Pinpoint the cell where the given text exists, returning its (x, y) midpoint coordinate. 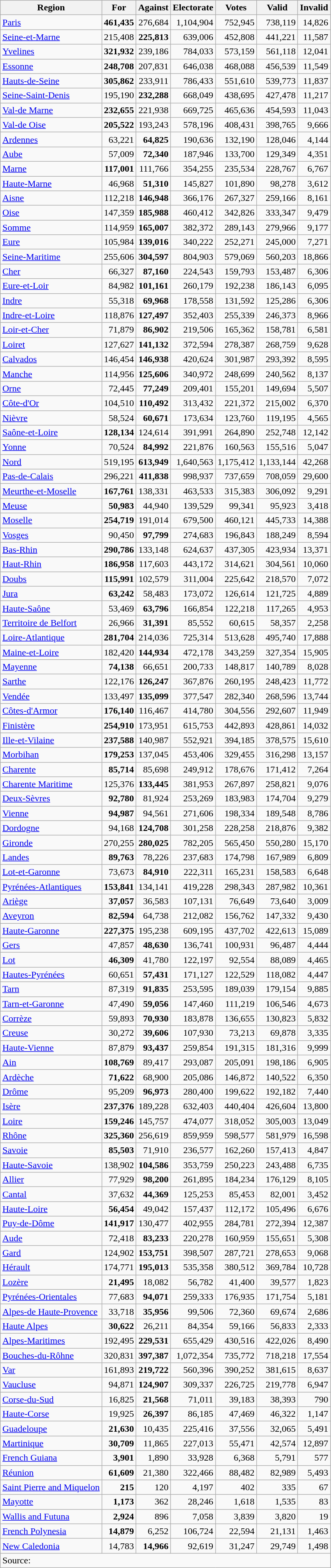
56,833 (277, 1326)
Haute-Garonne (51, 931)
278,387 (236, 344)
146,454 (119, 359)
1,173 (119, 1502)
3,820 (277, 1516)
38,393 (277, 1399)
4,351 (314, 154)
167,989 (277, 857)
87,879 (119, 1048)
85,453 (236, 1194)
259,854 (193, 1048)
Haute-Vienne (51, 1048)
63,796 (154, 608)
70,524 (119, 447)
47,490 (119, 1004)
104,510 (119, 403)
56,454 (119, 1209)
88,482 (236, 1473)
9,885 (314, 989)
301,987 (236, 359)
Loire-Atlantique (51, 637)
1,640,563 (193, 462)
183,878 (193, 1018)
Pas-de-Calais (51, 476)
301,258 (193, 828)
398,765 (277, 125)
72,340 (154, 154)
39,183 (236, 1399)
340,972 (193, 374)
104,586 (154, 1165)
561,118 (277, 52)
Pyrénées-Atlantiques (51, 886)
Oise (51, 213)
381,953 (193, 784)
7,058 (193, 1516)
101,161 (154, 286)
352,403 (193, 315)
419,228 (193, 886)
254,910 (119, 725)
106,546 (277, 1004)
200,733 (193, 667)
12,142 (314, 433)
13,157 (314, 755)
Mayenne (51, 667)
Moselle (51, 520)
94,871 (119, 1385)
669,725 (193, 110)
145,827 (193, 184)
140,789 (277, 667)
124,907 (154, 1385)
92,554 (236, 960)
6,368 (236, 1458)
279,966 (277, 227)
83 (314, 1502)
138,331 (154, 491)
271,606 (193, 813)
237,683 (193, 857)
58,483 (154, 593)
598,577 (236, 1136)
93,437 (154, 1048)
Gard (51, 1253)
162,260 (236, 1150)
47,469 (236, 1414)
14,388 (314, 520)
141,917 (119, 1224)
408,431 (236, 125)
804,903 (193, 257)
41,780 (154, 960)
259,333 (193, 1297)
Cher (51, 271)
8,105 (314, 1180)
11,549 (314, 66)
198,186 (277, 1062)
443,172 (193, 564)
51,310 (154, 184)
254,719 (119, 520)
11,865 (154, 1443)
452,808 (236, 37)
64,825 (154, 139)
Territoire de Belfort (51, 623)
126,247 (154, 682)
84,910 (154, 872)
6,767 (314, 169)
Yvelines (51, 52)
245,000 (277, 242)
132,190 (236, 139)
73,640 (277, 901)
31,391 (154, 623)
26,211 (154, 1326)
2,924 (119, 1516)
465,636 (236, 110)
21,568 (154, 1399)
53,469 (119, 608)
28,246 (193, 1502)
624,637 (193, 550)
85,503 (119, 1150)
9,430 (314, 916)
573,159 (236, 52)
119,195 (277, 418)
Isère (51, 1106)
192,182 (277, 1092)
8,786 (314, 813)
1,175,412 (236, 462)
437,702 (236, 931)
219,778 (277, 1385)
Creuse (51, 1033)
Manche (51, 374)
3,839 (236, 1516)
423,934 (277, 550)
139,529 (193, 506)
460,121 (236, 520)
519,195 (119, 462)
120 (154, 1487)
86,185 (193, 1414)
260,179 (193, 286)
73,673 (119, 872)
440,404 (236, 1106)
Eure (51, 242)
174,798 (236, 857)
5,308 (314, 1238)
67 (314, 1487)
189,039 (236, 989)
146,938 (154, 359)
613,949 (154, 462)
94,168 (119, 828)
Allier (51, 1180)
26,966 (119, 623)
83,233 (154, 1238)
Valid (277, 8)
14,879 (119, 1531)
253,595 (193, 989)
105,496 (277, 1209)
Morbihan (51, 755)
Haute-Corse (51, 1414)
178,676 (236, 769)
85,698 (154, 769)
422,026 (277, 1341)
42,268 (314, 462)
7,440 (314, 1092)
32,065 (277, 1429)
60,651 (119, 975)
59,166 (236, 1326)
176,140 (119, 711)
155,516 (277, 447)
Votes (236, 8)
46,968 (119, 184)
Electorate (193, 8)
287,721 (236, 1253)
Saône-et-Loire (51, 433)
156,762 (236, 916)
426,604 (277, 1106)
6,581 (314, 330)
88,089 (277, 960)
9,279 (314, 799)
192,495 (119, 1341)
474,077 (193, 1121)
138,902 (119, 1165)
255,339 (236, 315)
153,487 (277, 271)
11,043 (314, 110)
287,982 (277, 886)
5,491 (314, 1429)
205,522 (119, 125)
248,708 (119, 66)
382,372 (193, 227)
8,966 (314, 315)
1,072,354 (193, 1355)
153,751 (154, 1253)
Ille-et-Vilaine (51, 740)
55,318 (119, 301)
Yonne (51, 447)
381,615 (277, 1370)
9,076 (314, 784)
87,160 (154, 271)
560,396 (193, 1370)
112,218 (119, 198)
252,748 (277, 433)
Loiret (51, 344)
321,932 (119, 52)
159,793 (236, 271)
42,574 (277, 1443)
Jura (51, 593)
Seine-Saint-Denis (51, 95)
5,181 (314, 1297)
311,004 (193, 579)
186,143 (277, 286)
Val-de Oise (51, 125)
30,622 (119, 1326)
4,673 (314, 1004)
84,982 (119, 286)
58,357 (277, 623)
Lozère (51, 1282)
18,866 (314, 257)
46,309 (119, 960)
378,575 (277, 740)
84,354 (193, 1326)
17,888 (314, 637)
3,418 (314, 506)
304,561 (277, 564)
298,343 (236, 886)
292,607 (277, 711)
56,782 (193, 1282)
131,592 (236, 301)
535,358 (193, 1267)
69,674 (277, 1311)
85,552 (193, 623)
114,959 (119, 227)
1,463 (314, 1531)
165,362 (236, 330)
280,400 (193, 1092)
Meurthe-et-Moselle (51, 491)
63,242 (119, 593)
4,144 (314, 139)
107,930 (193, 1033)
224,543 (193, 271)
236,577 (193, 1150)
14,966 (154, 1546)
31,247 (236, 1546)
377,547 (193, 696)
117,001 (119, 169)
125,253 (193, 1194)
8,137 (314, 374)
Seine-Maritime (51, 257)
21,131 (277, 1531)
125,286 (277, 301)
214,036 (154, 637)
220,278 (193, 1238)
Doubs (51, 579)
77,683 (119, 1297)
19,925 (119, 1414)
10,728 (314, 1267)
579,069 (236, 257)
5,493 (314, 1473)
215,002 (277, 403)
293,087 (193, 1062)
94,561 (154, 813)
153,841 (119, 886)
314,621 (236, 564)
786,433 (193, 81)
183,983 (236, 799)
304,556 (236, 711)
Réunion (51, 1473)
128,134 (119, 433)
221,938 (154, 110)
2,258 (314, 623)
Ardennes (51, 139)
609,195 (193, 931)
7,271 (314, 242)
Bouches-du-Rôhne (51, 1355)
124,708 (154, 828)
133,148 (154, 550)
1,618 (236, 1502)
1,535 (277, 1502)
422,613 (277, 931)
438,695 (236, 95)
Saint Pierre and Miquelon (51, 1487)
655,429 (193, 1341)
278,653 (277, 1253)
258,821 (277, 784)
259,166 (277, 198)
394,185 (236, 740)
158,583 (277, 872)
193,243 (154, 125)
Deux-Sèvres (51, 799)
539,773 (277, 81)
122,197 (193, 960)
60,615 (236, 623)
495,740 (277, 637)
441,221 (277, 37)
123,760 (236, 418)
Alpes-de Haute-Provence (51, 1311)
896 (154, 1516)
411,838 (154, 476)
264,890 (236, 433)
581,979 (277, 1136)
37,632 (119, 1194)
134,141 (154, 886)
14,826 (314, 22)
225,642 (236, 579)
95,923 (277, 506)
Puy-de-Dôme (51, 1224)
11,772 (314, 682)
70,930 (154, 1018)
Tarn-et-Garonne (51, 1004)
255,606 (119, 257)
397,387 (154, 1355)
313,432 (193, 403)
106,724 (193, 1531)
253,269 (193, 799)
11,837 (314, 81)
98,278 (277, 184)
427,478 (277, 95)
Region (51, 8)
192,238 (236, 286)
114,956 (119, 374)
30,709 (119, 1443)
97,799 (154, 535)
282,340 (236, 696)
4,444 (314, 945)
136,741 (193, 945)
124,902 (119, 1253)
Bas-Rhin (51, 550)
998,937 (193, 476)
9,628 (314, 344)
Rhône (51, 1136)
Ain (51, 1062)
Aude (51, 1238)
122,529 (236, 975)
44,369 (154, 1194)
For (119, 8)
6,095 (314, 286)
Loir-et-Cher (51, 330)
4,197 (193, 1487)
293,392 (277, 359)
790 (314, 1399)
227,375 (119, 931)
128,046 (277, 139)
11,949 (314, 711)
248,699 (236, 374)
50,983 (119, 506)
Seine-et-Marne (51, 37)
460,412 (193, 213)
Meuse (51, 506)
372,594 (193, 344)
453,406 (193, 755)
155,201 (236, 388)
Wallis and Futuna (51, 1516)
276,684 (154, 22)
Haute Alpes (51, 1326)
2,333 (314, 1326)
Haute-Saône (51, 608)
18,082 (154, 1282)
369,784 (277, 1267)
14,783 (119, 1546)
6,370 (314, 403)
13,800 (314, 1106)
267,897 (236, 784)
725,314 (193, 637)
14,032 (314, 725)
8,161 (314, 198)
205,091 (236, 1062)
646,038 (193, 66)
122,176 (119, 682)
92,619 (193, 1546)
99,341 (236, 506)
11,587 (314, 37)
125,606 (154, 374)
130,823 (277, 1018)
158,781 (277, 330)
Maine-et-Loire (51, 652)
124,614 (154, 433)
174,704 (277, 799)
191,014 (154, 520)
195,013 (154, 1267)
185,988 (154, 213)
342,826 (236, 213)
112,172 (236, 1209)
552,921 (193, 740)
Tarn (51, 989)
343,259 (236, 652)
179,154 (277, 989)
140,522 (277, 1077)
615,753 (193, 725)
316,298 (277, 755)
58,524 (119, 418)
7,264 (314, 769)
15,610 (314, 740)
6,735 (314, 1165)
160,563 (236, 447)
173,072 (193, 593)
21,630 (119, 1429)
329,455 (236, 755)
37,057 (119, 901)
89,417 (154, 1062)
171,412 (277, 769)
398,507 (193, 1253)
30,272 (119, 1033)
133,497 (119, 696)
402,955 (193, 1224)
232,655 (119, 110)
281,704 (119, 637)
3,009 (314, 901)
237,588 (119, 740)
82,594 (119, 916)
1,147 (314, 1414)
160,959 (236, 1238)
Var (51, 1370)
215 (119, 1487)
141,132 (154, 344)
92,780 (119, 799)
5,507 (314, 388)
174,771 (119, 1267)
140,987 (154, 740)
Aube (51, 154)
149,694 (277, 388)
60,671 (154, 418)
19 (314, 1516)
94,987 (119, 813)
184,234 (236, 1180)
Côte-d'Or (51, 403)
7,072 (314, 579)
95,209 (119, 1092)
39,606 (154, 1033)
16,598 (314, 1136)
12,897 (314, 1443)
118,082 (277, 975)
229,531 (154, 1341)
89,763 (119, 857)
9,068 (314, 1253)
859,959 (193, 1136)
235,534 (236, 169)
565,450 (236, 843)
137,045 (154, 755)
90,450 (119, 535)
148,817 (236, 667)
129,349 (277, 154)
252,271 (236, 242)
Invalid (314, 8)
59,893 (119, 1018)
274,683 (193, 535)
414,780 (193, 711)
63,221 (119, 139)
190,636 (193, 139)
9,479 (314, 213)
290,786 (119, 550)
219,722 (154, 1370)
3,901 (119, 1458)
82,001 (277, 1194)
157,437 (193, 1209)
99,506 (193, 1311)
315,383 (236, 491)
333,347 (277, 213)
155,651 (277, 1238)
117,603 (154, 564)
2,686 (314, 1311)
248,423 (277, 682)
135,099 (154, 696)
227,013 (193, 1443)
165,231 (236, 872)
Charente (51, 769)
445,733 (277, 520)
Vaucluse (51, 1385)
144,934 (154, 652)
47,857 (119, 945)
Eure-et-Loir (51, 286)
Somme (51, 227)
146,872 (236, 1077)
73,213 (236, 1033)
551,610 (236, 81)
Alpes-Maritimes (51, 1341)
10,361 (314, 886)
578,196 (193, 125)
22,594 (236, 1531)
390,252 (236, 1370)
33,928 (193, 1458)
29,600 (314, 476)
133,445 (154, 784)
1,498 (314, 1546)
29,749 (277, 1546)
322,466 (193, 1473)
11,217 (314, 95)
Loire (51, 1121)
Nièvre (51, 418)
173,634 (193, 418)
176,129 (277, 1180)
1,890 (154, 1458)
454,593 (277, 110)
442,893 (236, 725)
309,337 (193, 1385)
13,371 (314, 550)
189,548 (277, 813)
284,781 (236, 1224)
1,133,144 (277, 462)
Dordogne (51, 828)
Aisne (51, 198)
139,016 (154, 242)
167,761 (119, 491)
261,895 (193, 1180)
Charente Maritime (51, 784)
237,376 (119, 1106)
Haute-Marne (51, 184)
391,991 (193, 433)
191,315 (236, 1048)
340,222 (193, 242)
367,876 (193, 682)
10,435 (154, 1429)
Lot-et-Garonne (51, 872)
195,238 (154, 931)
209,401 (193, 388)
110,492 (154, 403)
198,334 (236, 813)
225,813 (154, 37)
Mayotte (51, 1502)
Vienne (51, 813)
Cantal (51, 1194)
366,176 (193, 198)
64,738 (154, 916)
233,911 (154, 81)
420,624 (193, 359)
472,178 (193, 652)
84,992 (154, 447)
738,119 (277, 22)
296,221 (119, 476)
272,394 (277, 1224)
49,042 (154, 1209)
4,889 (314, 593)
Lot (51, 960)
35,956 (154, 1311)
French Polynesia (51, 1531)
57,431 (154, 975)
430,516 (236, 1341)
12,387 (314, 1224)
456,539 (277, 66)
176,935 (236, 1297)
Against (154, 8)
159,246 (119, 1121)
243,488 (277, 1165)
8,595 (314, 359)
188,249 (277, 535)
428,861 (277, 725)
Vosges (51, 535)
102,579 (154, 579)
173,951 (154, 725)
72,418 (119, 1238)
Aveyron (51, 916)
1,823 (314, 1282)
632,403 (193, 1106)
71,011 (193, 1399)
6,648 (314, 872)
362 (154, 1502)
205,086 (193, 1077)
French Guiana (51, 1458)
Guadeloupe (51, 1429)
69,878 (277, 1033)
17,554 (314, 1355)
115,991 (119, 579)
232,288 (154, 95)
708,059 (277, 476)
189,228 (154, 1106)
639,006 (193, 37)
679,500 (193, 520)
100,931 (236, 945)
Haute-Loire (51, 1209)
268,759 (277, 344)
289,143 (236, 227)
Ardèche (51, 1077)
21,380 (154, 1473)
327,354 (277, 652)
48,630 (154, 945)
41,400 (236, 1282)
6,252 (154, 1531)
59,056 (154, 1004)
71,910 (154, 1150)
165,007 (154, 227)
68,900 (154, 1077)
4,465 (314, 960)
Indre (51, 301)
782,205 (193, 843)
New Caledonia (51, 1546)
228,258 (236, 828)
550,280 (277, 843)
26,397 (154, 1414)
127,497 (154, 315)
171,127 (193, 975)
122,218 (236, 608)
Paris (51, 22)
111,766 (154, 169)
Hauts-de-Seine (51, 81)
668,049 (193, 95)
5,791 (277, 1458)
Source: (165, 1560)
270,255 (119, 843)
133,700 (236, 154)
260,195 (236, 682)
147,359 (119, 213)
77,249 (154, 388)
Landes (51, 857)
8,490 (314, 1341)
6,350 (314, 1077)
219,506 (193, 330)
3,612 (314, 184)
Côtes-d'Armor (51, 711)
4,953 (314, 608)
181,316 (277, 1048)
380,512 (236, 1267)
121,725 (277, 593)
267,327 (236, 198)
Haut-Rhin (51, 564)
55,471 (236, 1443)
72,445 (119, 388)
Nord (51, 462)
179,253 (119, 755)
240,562 (277, 374)
96,487 (277, 945)
280,025 (154, 843)
735,772 (236, 1355)
126,614 (236, 593)
187,946 (193, 154)
130,477 (154, 1224)
71,879 (119, 330)
Marne (51, 169)
Martinique (51, 1443)
171,754 (277, 1297)
560,203 (277, 257)
116,467 (154, 711)
196,843 (236, 535)
320,831 (119, 1355)
15,089 (314, 931)
784,033 (193, 52)
Pyrénées-Orientales (51, 1297)
463,533 (193, 491)
21,495 (119, 1282)
318,052 (236, 1121)
108,769 (119, 1062)
44,940 (154, 506)
78,226 (154, 857)
107,131 (193, 901)
9,177 (314, 227)
1,104,904 (193, 22)
146,948 (154, 198)
76,649 (236, 901)
221,876 (193, 447)
74,138 (119, 667)
9,999 (314, 1048)
37,556 (236, 1429)
145,757 (154, 1121)
82,989 (277, 1473)
4,447 (314, 975)
15,905 (314, 652)
249,912 (193, 769)
57,009 (119, 154)
250,223 (236, 1165)
Calvados (51, 359)
157,413 (277, 1150)
5,832 (314, 1018)
718,218 (277, 1355)
5,047 (314, 447)
305,862 (119, 81)
3,335 (314, 1033)
225,416 (193, 1429)
10,060 (314, 564)
12,041 (314, 52)
325,360 (119, 1136)
Ariège (51, 901)
6,947 (314, 1385)
71,622 (119, 1077)
Sarthe (51, 682)
752,945 (236, 22)
91,835 (154, 989)
118,876 (119, 315)
15,170 (314, 843)
117,265 (277, 608)
6,676 (314, 1209)
256,619 (154, 1136)
9,291 (314, 491)
304,597 (154, 257)
513,628 (236, 637)
13,049 (314, 1121)
Indre-et-Loire (51, 315)
69,968 (154, 301)
36,583 (154, 901)
335 (277, 1487)
166,854 (193, 608)
8,028 (314, 667)
218,876 (277, 828)
226,725 (236, 1385)
402 (236, 1487)
4,847 (314, 1150)
86,902 (154, 330)
Hautes-Pyrénées (51, 975)
111,219 (236, 1004)
215,408 (119, 37)
737,659 (236, 476)
39,577 (277, 1282)
6,905 (314, 1062)
353,759 (193, 1165)
9,666 (314, 125)
Finistère (51, 725)
81,924 (154, 799)
94,071 (154, 1297)
9,382 (314, 828)
354,255 (193, 169)
218,570 (277, 579)
577 (314, 1458)
98,200 (154, 1180)
6,809 (314, 857)
207,831 (154, 66)
195,190 (119, 95)
468,088 (236, 66)
305,003 (277, 1121)
Corrèze (51, 1018)
306,092 (277, 491)
178,558 (193, 301)
105,984 (119, 242)
77,929 (119, 1180)
186,958 (119, 564)
66,327 (119, 271)
Drôme (51, 1092)
Orne (51, 388)
4,565 (314, 418)
Savoie (51, 1150)
61,609 (119, 1473)
239,186 (154, 52)
147,460 (193, 1004)
461,435 (119, 22)
161,893 (119, 1370)
3,452 (314, 1194)
127,627 (119, 344)
87,319 (119, 989)
437,305 (236, 550)
212,082 (193, 916)
13,744 (314, 696)
182,420 (119, 652)
147,332 (277, 916)
101,890 (236, 184)
246,373 (277, 315)
96,973 (154, 1092)
46,322 (277, 1414)
136,655 (236, 1018)
Haute-Savoie (51, 1165)
268,596 (277, 696)
Gers (51, 945)
85,714 (119, 769)
33,718 (119, 1311)
16,825 (119, 1399)
72,360 (236, 1311)
Corse-du-Sud (51, 1399)
Vendée (51, 696)
125,376 (119, 784)
8,594 (314, 535)
Hérault (51, 1267)
Val-de Marne (51, 110)
8,637 (314, 1370)
66,651 (154, 667)
222,311 (193, 872)
221,372 (236, 403)
Essonne (51, 66)
Gironde (51, 843)
228,767 (277, 169)
199,622 (236, 1092)
